Provide the (X, Y) coordinate of the cell's center where the given text is located.  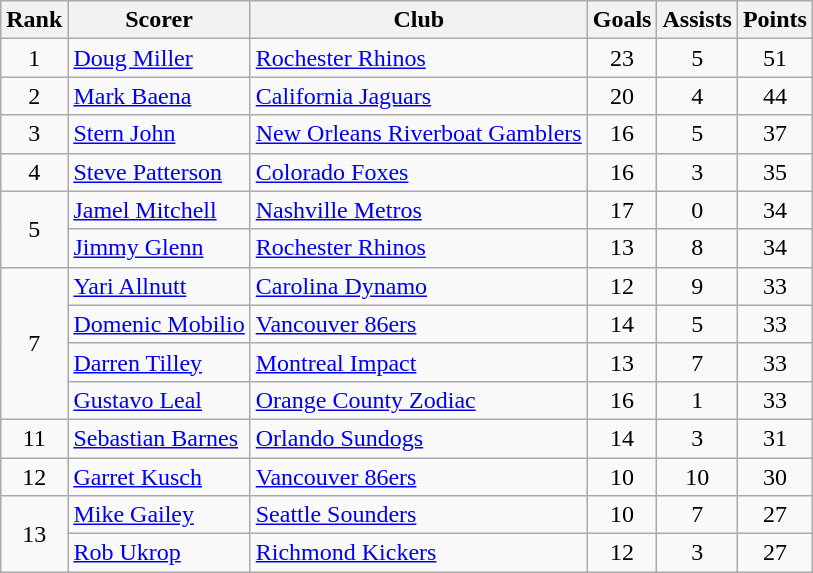
Points (774, 20)
37 (774, 134)
Steve Patterson (159, 172)
Rob Ukrop (159, 553)
17 (622, 210)
8 (697, 248)
Sebastian Barnes (159, 438)
31 (774, 438)
35 (774, 172)
Doug Miller (159, 58)
Carolina Dynamo (418, 286)
Colorado Foxes (418, 172)
44 (774, 96)
Seattle Sounders (418, 515)
Orlando Sundogs (418, 438)
Gustavo Leal (159, 400)
Yari Allnutt (159, 286)
30 (774, 477)
Montreal Impact (418, 362)
Domenic Mobilio (159, 324)
11 (34, 438)
Darren Tilley (159, 362)
Assists (697, 20)
Jamel Mitchell (159, 210)
0 (697, 210)
20 (622, 96)
Scorer (159, 20)
Goals (622, 20)
2 (34, 96)
California Jaguars (418, 96)
Mark Baena (159, 96)
Garret Kusch (159, 477)
9 (697, 286)
Jimmy Glenn (159, 248)
Rank (34, 20)
New Orleans Riverboat Gamblers (418, 134)
Club (418, 20)
23 (622, 58)
Orange County Zodiac (418, 400)
Nashville Metros (418, 210)
51 (774, 58)
Stern John (159, 134)
Mike Gailey (159, 515)
Richmond Kickers (418, 553)
